Capture the cell that displays the provided text and extract its [X, Y] central coordinate. 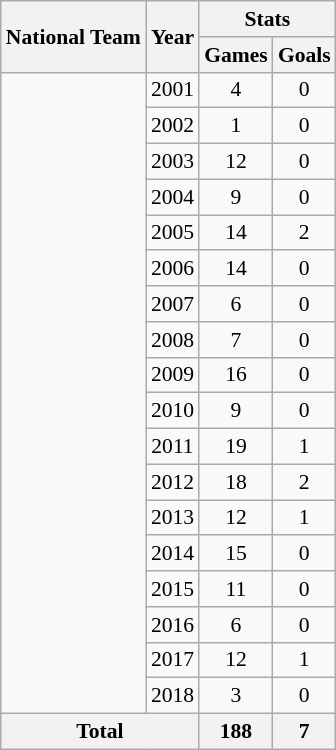
2006 [172, 269]
2004 [172, 197]
Stats [268, 19]
4 [236, 90]
Total [100, 732]
2009 [172, 375]
Year [172, 36]
National Team [74, 36]
188 [236, 732]
15 [236, 554]
2013 [172, 518]
2018 [172, 696]
2012 [172, 482]
2001 [172, 90]
2015 [172, 589]
2014 [172, 554]
19 [236, 447]
2003 [172, 162]
3 [236, 696]
2008 [172, 340]
2011 [172, 447]
2017 [172, 660]
Goals [304, 55]
2005 [172, 233]
2016 [172, 625]
2010 [172, 411]
Games [236, 55]
18 [236, 482]
16 [236, 375]
2002 [172, 126]
2007 [172, 304]
11 [236, 589]
